Scan for the cell matching the given text and deliver its (x, y) coordinate at center. 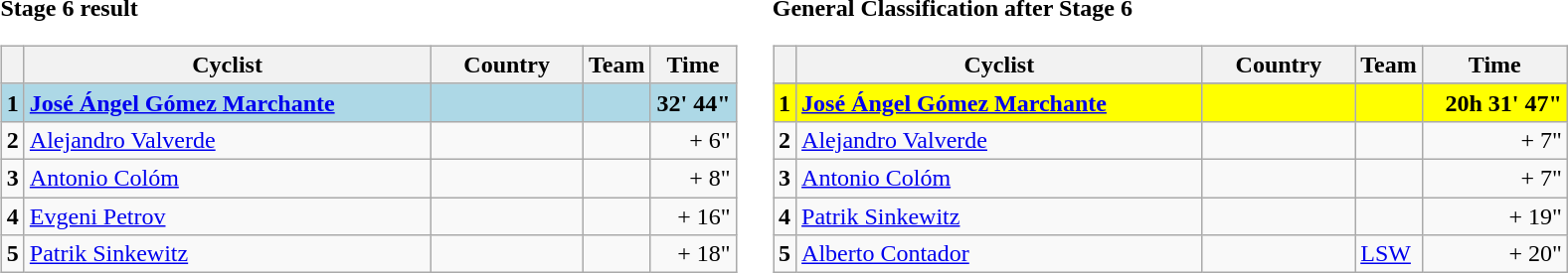
LSW (1389, 254)
Alberto Contador (1000, 254)
32' 44" (693, 102)
20h 31' 47" (1494, 102)
Evgeni Petrov (227, 215)
+ 16" (693, 215)
+ 8" (693, 178)
+ 20" (1494, 254)
+ 18" (693, 254)
+ 19" (1494, 215)
+ 6" (693, 140)
